For the text-containing cell, return its midpoint in [X, Y] coordinate format. 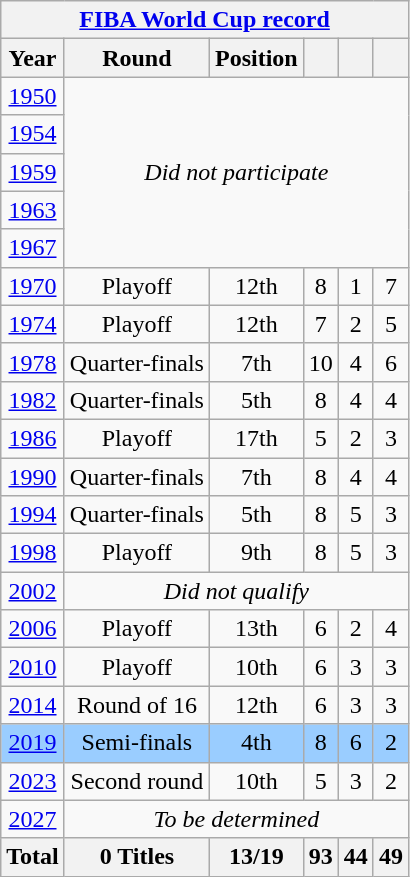
1963 [33, 210]
Second round [136, 781]
9th [256, 553]
93 [320, 857]
2027 [33, 819]
4th [256, 743]
To be determined [236, 819]
1990 [33, 477]
Did not qualify [236, 591]
1 [356, 286]
1950 [33, 96]
Semi-finals [136, 743]
Total [33, 857]
2010 [33, 667]
2002 [33, 591]
1998 [33, 553]
1959 [33, 172]
1982 [33, 400]
1967 [33, 248]
49 [390, 857]
Round of 16 [136, 705]
0 Titles [136, 857]
1974 [33, 324]
Did not participate [236, 172]
2019 [33, 743]
FIBA World Cup record [205, 20]
2014 [33, 705]
17th [256, 438]
1994 [33, 515]
1970 [33, 286]
13/19 [256, 857]
2006 [33, 629]
10 [320, 362]
1954 [33, 134]
1978 [33, 362]
44 [356, 857]
Position [256, 58]
13th [256, 629]
Year [33, 58]
1986 [33, 438]
Round [136, 58]
2023 [33, 781]
